Provide the (x, y) coordinate of the cell's center where the given text is located.  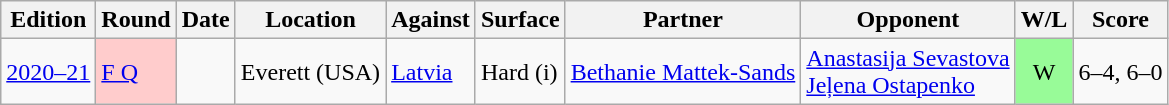
Bethanie Mattek-Sands (683, 72)
F Q (136, 72)
Hard (i) (520, 72)
Anastasija SevastovaJeļena Ostapenko (908, 72)
W (1044, 72)
W/L (1044, 20)
Round (136, 20)
Surface (520, 20)
Location (310, 20)
Edition (48, 20)
Latvia (431, 72)
2020–21 (48, 72)
Partner (683, 20)
Date (206, 20)
Score (1120, 20)
Opponent (908, 20)
6–4, 6–0 (1120, 72)
Everett (USA) (310, 72)
Against (431, 20)
